Return the (X, Y) coordinate for the center point of the cell that contains the specified text.  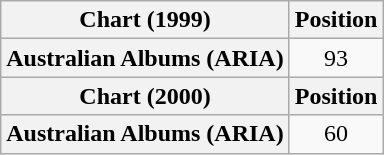
60 (336, 134)
93 (336, 58)
Chart (1999) (145, 20)
Chart (2000) (145, 96)
